Search for the cell housing the specified text and yield its (X, Y) center coordinate. 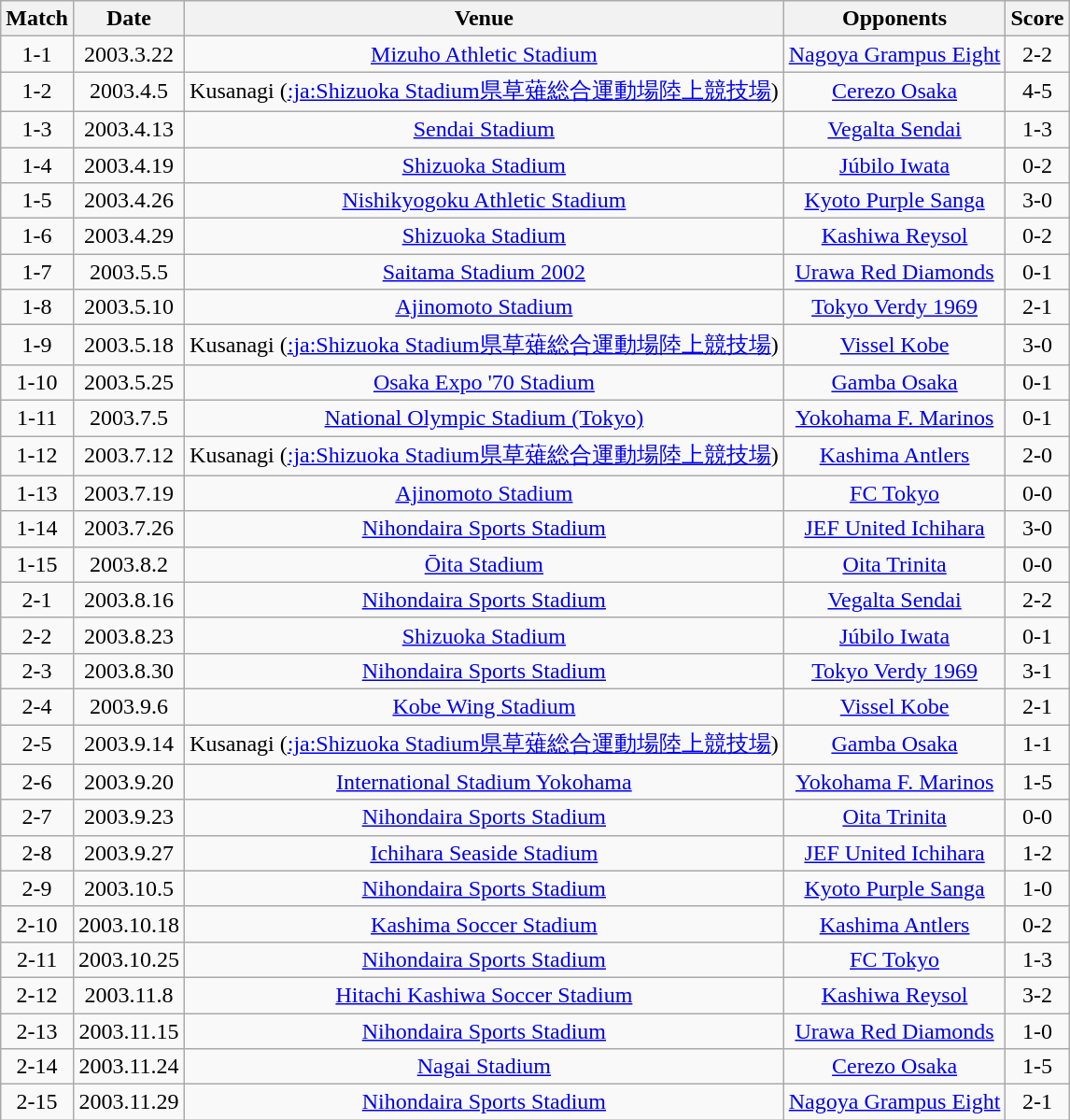
2003.9.14 (129, 745)
Nagai Stadium (485, 1067)
2003.10.18 (129, 924)
Sendai Stadium (485, 129)
2003.5.25 (129, 382)
2003.5.5 (129, 272)
2-3 (37, 671)
2003.11.24 (129, 1067)
2003.8.23 (129, 635)
National Olympic Stadium (Tokyo) (485, 418)
Venue (485, 19)
2003.8.30 (129, 671)
2-13 (37, 1030)
Nishikyogoku Athletic Stadium (485, 201)
2003.7.19 (129, 493)
2-15 (37, 1102)
2-11 (37, 959)
2003.4.29 (129, 236)
2-14 (37, 1067)
2-8 (37, 853)
Hitachi Kashiwa Soccer Stadium (485, 995)
2003.4.13 (129, 129)
Opponents (894, 19)
2003.9.6 (129, 706)
International Stadium Yokohama (485, 782)
1-9 (37, 346)
Ōita Stadium (485, 564)
2003.5.18 (129, 346)
2003.4.5 (129, 92)
2003.9.27 (129, 853)
Mizuho Athletic Stadium (485, 54)
2003.7.12 (129, 456)
2003.5.10 (129, 307)
2-0 (1037, 456)
3-1 (1037, 671)
2-9 (37, 888)
2003.4.26 (129, 201)
2-10 (37, 924)
2-6 (37, 782)
2-4 (37, 706)
2003.11.8 (129, 995)
2003.8.16 (129, 600)
2003.9.20 (129, 782)
1-13 (37, 493)
2003.7.26 (129, 529)
1-6 (37, 236)
Kobe Wing Stadium (485, 706)
1-8 (37, 307)
2003.4.19 (129, 165)
Kashima Soccer Stadium (485, 924)
2-7 (37, 817)
1-11 (37, 418)
2003.10.5 (129, 888)
Score (1037, 19)
2-5 (37, 745)
2003.7.5 (129, 418)
Match (37, 19)
1-14 (37, 529)
2003.11.29 (129, 1102)
2003.8.2 (129, 564)
1-15 (37, 564)
1-7 (37, 272)
Date (129, 19)
2003.9.23 (129, 817)
Ichihara Seaside Stadium (485, 853)
4-5 (1037, 92)
Saitama Stadium 2002 (485, 272)
1-12 (37, 456)
2003.10.25 (129, 959)
2003.11.15 (129, 1030)
2-12 (37, 995)
Osaka Expo '70 Stadium (485, 382)
2003.3.22 (129, 54)
1-10 (37, 382)
3-2 (1037, 995)
1-4 (37, 165)
